Return (X, Y) of the center of cell containing provided text 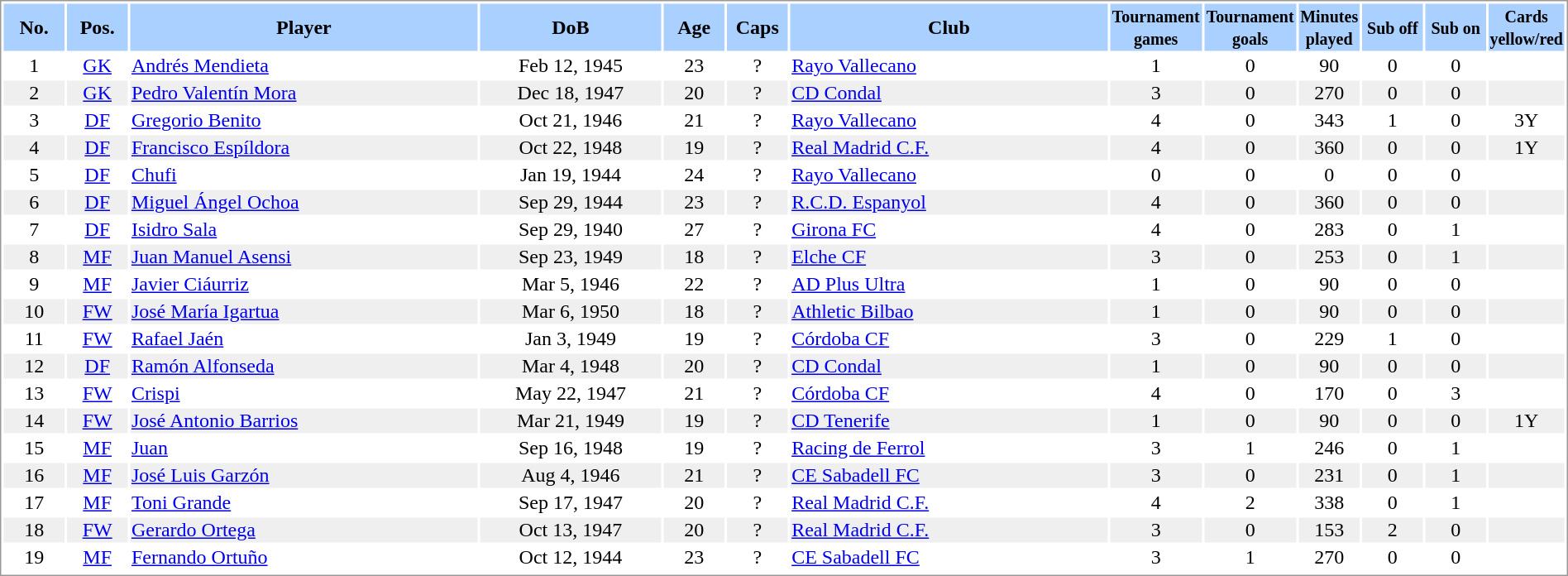
253 (1329, 257)
229 (1329, 338)
DoB (571, 26)
Mar 4, 1948 (571, 367)
Oct 21, 1946 (571, 120)
Sub off (1393, 26)
Sep 23, 1949 (571, 257)
Elche CF (949, 257)
Fernando Ortuño (304, 557)
Cardsyellow/red (1527, 26)
Sep 17, 1947 (571, 502)
283 (1329, 229)
Gregorio Benito (304, 120)
José Antonio Barrios (304, 421)
10 (33, 312)
Age (693, 26)
Andrés Mendieta (304, 65)
343 (1329, 120)
Pedro Valentín Mora (304, 94)
7 (33, 229)
27 (693, 229)
Juan Manuel Asensi (304, 257)
Rafael Jaén (304, 338)
338 (1329, 502)
Sub on (1456, 26)
Jan 3, 1949 (571, 338)
Isidro Sala (304, 229)
R.C.D. Espanyol (949, 203)
Oct 13, 1947 (571, 530)
Chufi (304, 175)
Gerardo Ortega (304, 530)
José Luis Garzón (304, 476)
3Y (1527, 120)
Player (304, 26)
Mar 6, 1950 (571, 312)
Crispi (304, 393)
22 (693, 284)
16 (33, 476)
17 (33, 502)
Juan (304, 448)
Oct 22, 1948 (571, 148)
Club (949, 26)
Mar 21, 1949 (571, 421)
Athletic Bilbao (949, 312)
231 (1329, 476)
Javier Ciáurriz (304, 284)
Miguel Ángel Ochoa (304, 203)
Feb 12, 1945 (571, 65)
24 (693, 175)
15 (33, 448)
Girona FC (949, 229)
12 (33, 367)
Ramón Alfonseda (304, 367)
Aug 4, 1946 (571, 476)
Caps (758, 26)
8 (33, 257)
5 (33, 175)
Tournamentgames (1156, 26)
Dec 18, 1947 (571, 94)
José María Igartua (304, 312)
Toni Grande (304, 502)
Sep 29, 1944 (571, 203)
Pos. (98, 26)
Tournamentgoals (1250, 26)
6 (33, 203)
CD Tenerife (949, 421)
Minutesplayed (1329, 26)
Racing de Ferrol (949, 448)
9 (33, 284)
11 (33, 338)
Oct 12, 1944 (571, 557)
14 (33, 421)
AD Plus Ultra (949, 284)
13 (33, 393)
Jan 19, 1944 (571, 175)
Francisco Espíldora (304, 148)
Sep 29, 1940 (571, 229)
246 (1329, 448)
Sep 16, 1948 (571, 448)
No. (33, 26)
170 (1329, 393)
May 22, 1947 (571, 393)
Mar 5, 1946 (571, 284)
153 (1329, 530)
